Scan for the cell matching the given text and deliver its (x, y) coordinate at center. 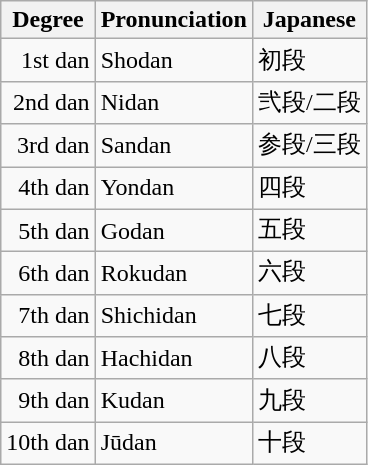
六段 (309, 274)
3rd dan (48, 146)
初段 (309, 60)
6th dan (48, 274)
Jūdan (174, 444)
八段 (309, 358)
弐段/二段 (309, 102)
1st dan (48, 60)
九段 (309, 400)
Kudan (174, 400)
Rokudan (174, 274)
五段 (309, 230)
Hachidan (174, 358)
七段 (309, 316)
Sandan (174, 146)
8th dan (48, 358)
5th dan (48, 230)
Nidan (174, 102)
Godan (174, 230)
十段 (309, 444)
4th dan (48, 188)
Yondan (174, 188)
9th dan (48, 400)
Shodan (174, 60)
四段 (309, 188)
10th dan (48, 444)
Japanese (309, 20)
Pronunciation (174, 20)
参段/三段 (309, 146)
2nd dan (48, 102)
Degree (48, 20)
Shichidan (174, 316)
7th dan (48, 316)
